Pinpoint the cell where the given text exists, returning its [x, y] midpoint coordinate. 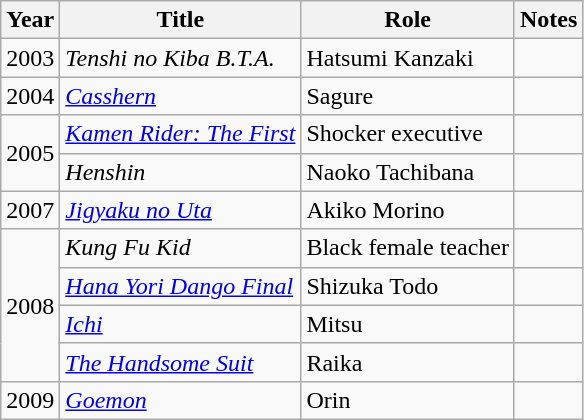
2009 [30, 400]
Orin [408, 400]
Naoko Tachibana [408, 172]
Role [408, 20]
Kung Fu Kid [180, 248]
2005 [30, 153]
2004 [30, 96]
Goemon [180, 400]
Hatsumi Kanzaki [408, 58]
Shocker executive [408, 134]
Akiko Morino [408, 210]
2003 [30, 58]
Title [180, 20]
2007 [30, 210]
Casshern [180, 96]
Henshin [180, 172]
Black female teacher [408, 248]
Kamen Rider: The First [180, 134]
Shizuka Todo [408, 286]
Hana Yori Dango Final [180, 286]
Notes [548, 20]
Raika [408, 362]
Jigyaku no Uta [180, 210]
Mitsu [408, 324]
The Handsome Suit [180, 362]
Sagure [408, 96]
Year [30, 20]
2008 [30, 305]
Ichi [180, 324]
Tenshi no Kiba B.T.A. [180, 58]
